From the cell containing the given text, extract its center point as (x, y) coordinate. 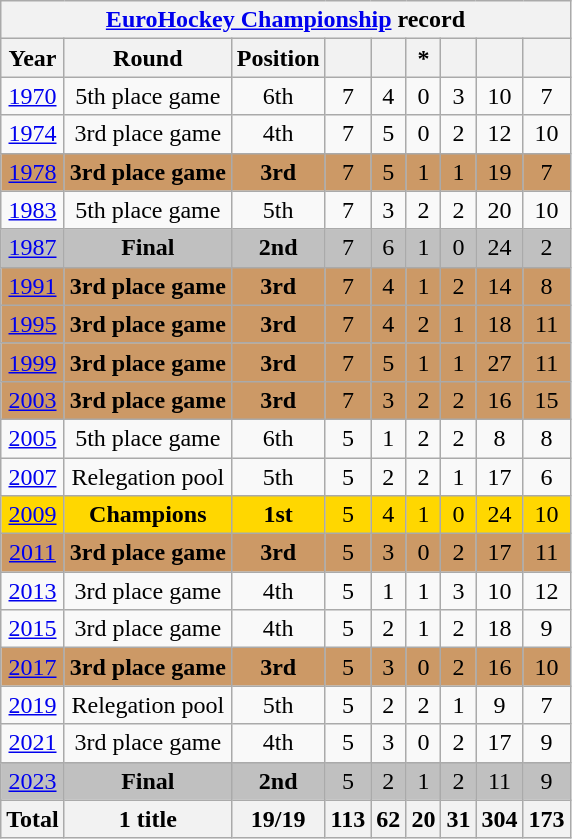
EuroHockey Championship record (286, 20)
2003 (33, 400)
Total (33, 819)
1987 (33, 248)
1970 (33, 96)
1999 (33, 362)
15 (546, 400)
2005 (33, 438)
2013 (33, 591)
27 (500, 362)
14 (500, 286)
2011 (33, 553)
Position (278, 58)
1991 (33, 286)
62 (388, 819)
2009 (33, 515)
1 title (148, 819)
2023 (33, 781)
Champions (148, 515)
19/19 (278, 819)
1974 (33, 134)
1st (278, 515)
1978 (33, 172)
1995 (33, 324)
304 (500, 819)
31 (458, 819)
173 (546, 819)
Round (148, 58)
2019 (33, 705)
2021 (33, 743)
Year (33, 58)
2015 (33, 629)
* (424, 58)
2007 (33, 477)
2017 (33, 667)
1983 (33, 210)
113 (348, 819)
19 (500, 172)
